For the text-containing cell, return its midpoint in (x, y) coordinate format. 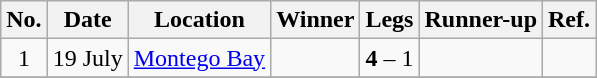
Runner-up (481, 20)
Legs (390, 20)
Winner (316, 20)
No. (24, 20)
1 (24, 58)
Date (88, 20)
Location (199, 20)
19 July (88, 58)
Montego Bay (199, 58)
Ref. (570, 20)
4 – 1 (390, 58)
